Locate the cell with the specified text and output its (x, y) center coordinate. 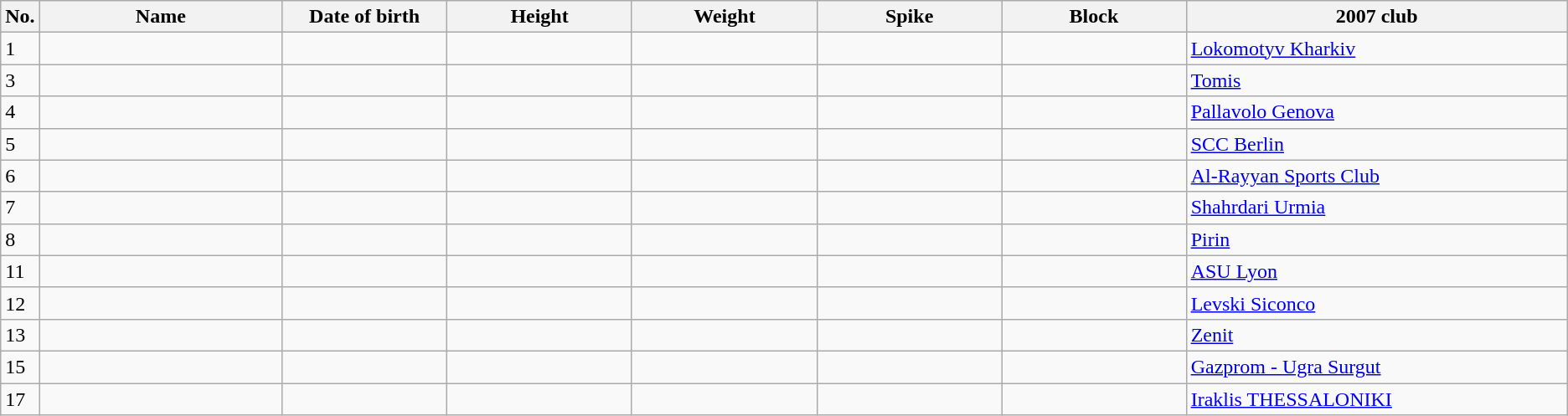
Date of birth (365, 17)
Shahrdari Urmia (1377, 208)
Name (161, 17)
Height (539, 17)
3 (20, 80)
Zenit (1377, 335)
17 (20, 399)
Iraklis THESSALONIKI (1377, 399)
Pirin (1377, 239)
No. (20, 17)
Weight (724, 17)
2007 club (1377, 17)
7 (20, 208)
15 (20, 367)
5 (20, 144)
8 (20, 239)
11 (20, 271)
13 (20, 335)
Lokomotyv Kharkiv (1377, 49)
6 (20, 176)
Gazprom - Ugra Surgut (1377, 367)
Tomis (1377, 80)
Al-Rayyan Sports Club (1377, 176)
12 (20, 303)
Spike (909, 17)
1 (20, 49)
Levski Siconco (1377, 303)
SCC Berlin (1377, 144)
4 (20, 112)
Pallavolo Genova (1377, 112)
ASU Lyon (1377, 271)
Block (1094, 17)
